Identify which cell holds the provided text, then report its (x, y) central coordinate. 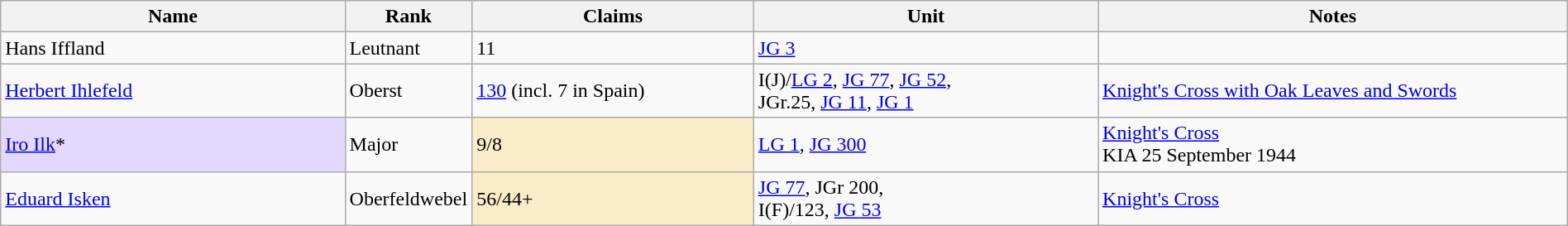
Major (409, 144)
Knight's Cross with Oak Leaves and Swords (1333, 91)
Oberst (409, 91)
Eduard Isken (173, 199)
Hans Iffland (173, 48)
LG 1, JG 300 (925, 144)
56/44+ (614, 199)
Oberfeldwebel (409, 199)
Knight's Cross (1333, 199)
9/8 (614, 144)
Leutnant (409, 48)
JG 3 (925, 48)
JG 77, JGr 200,I(F)/123, JG 53 (925, 199)
Iro Ilk* (173, 144)
Rank (409, 17)
Knight's CrossKIA 25 September 1944 (1333, 144)
11 (614, 48)
Unit (925, 17)
I(J)/LG 2, JG 77, JG 52,JGr.25, JG 11, JG 1 (925, 91)
130 (incl. 7 in Spain) (614, 91)
Name (173, 17)
Herbert Ihlefeld (173, 91)
Notes (1333, 17)
Claims (614, 17)
